From the cell containing the given text, extract its center point as [X, Y] coordinate. 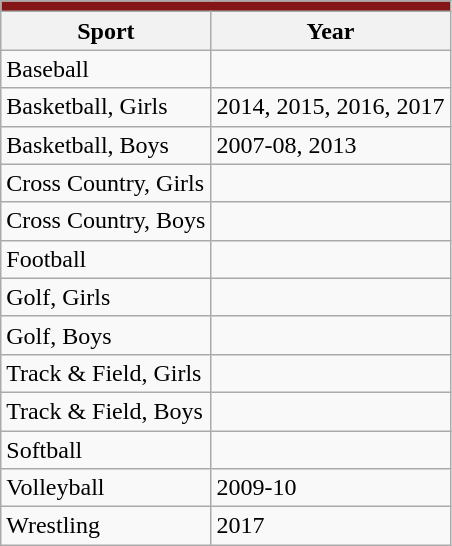
Volleyball [106, 488]
Softball [106, 449]
2007-08, 2013 [330, 145]
Track & Field, Girls [106, 373]
Golf, Girls [106, 297]
Sport [106, 31]
Baseball [106, 69]
Wrestling [106, 526]
Basketball, Girls [106, 107]
2014, 2015, 2016, 2017 [330, 107]
2017 [330, 526]
2009-10 [330, 488]
Track & Field, Boys [106, 411]
Football [106, 259]
Golf, Boys [106, 335]
Basketball, Boys [106, 145]
Cross Country, Boys [106, 221]
Cross Country, Girls [106, 183]
Year [330, 31]
